Identify which cell holds the provided text, then report its (x, y) central coordinate. 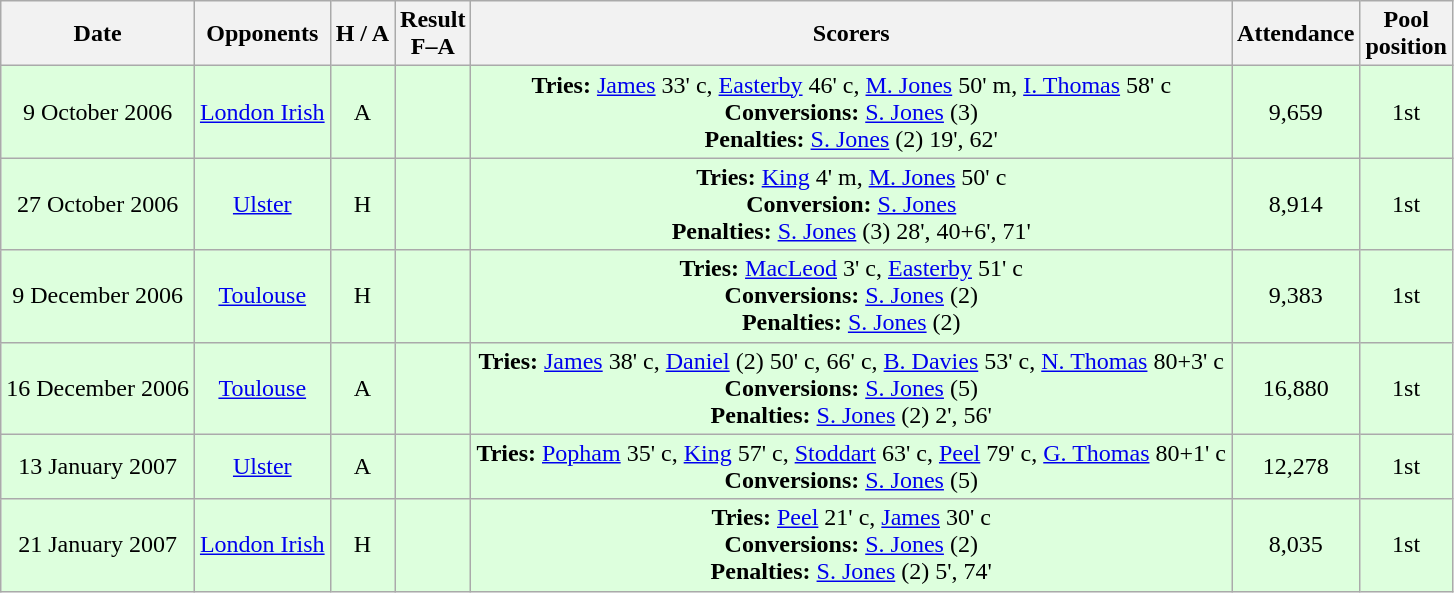
ResultF–A (433, 34)
Date (98, 34)
8,914 (1296, 204)
Tries: Popham 35' c, King 57' c, Stoddart 63' c, Peel 79' c, G. Thomas 80+1' cConversions: S. Jones (5) (852, 466)
Tries: James 38' c, Daniel (2) 50' c, 66' c, B. Davies 53' c, N. Thomas 80+3' cConversions: S. Jones (5)Penalties: S. Jones (2) 2', 56' (852, 388)
16,880 (1296, 388)
Scorers (852, 34)
Tries: King 4' m, M. Jones 50' cConversion: S. JonesPenalties: S. Jones (3) 28', 40+6', 71' (852, 204)
16 December 2006 (98, 388)
Tries: James 33' c, Easterby 46' c, M. Jones 50' m, I. Thomas 58' cConversions: S. Jones (3)Penalties: S. Jones (2) 19', 62' (852, 112)
9 December 2006 (98, 296)
Tries: Peel 21' c, James 30' cConversions: S. Jones (2)Penalties: S. Jones (2) 5', 74' (852, 545)
9,659 (1296, 112)
9 October 2006 (98, 112)
H / A (362, 34)
Poolposition (1406, 34)
Tries: MacLeod 3' c, Easterby 51' cConversions: S. Jones (2)Penalties: S. Jones (2) (852, 296)
9,383 (1296, 296)
21 January 2007 (98, 545)
13 January 2007 (98, 466)
Attendance (1296, 34)
8,035 (1296, 545)
27 October 2006 (98, 204)
12,278 (1296, 466)
Opponents (262, 34)
